Find where the given text appears and provide that cell's center as [x, y] coordinate. 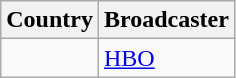
Country [50, 20]
Broadcaster [166, 20]
HBO [166, 58]
